Output the (x, y) coordinate of the center of the cell containing the given text.  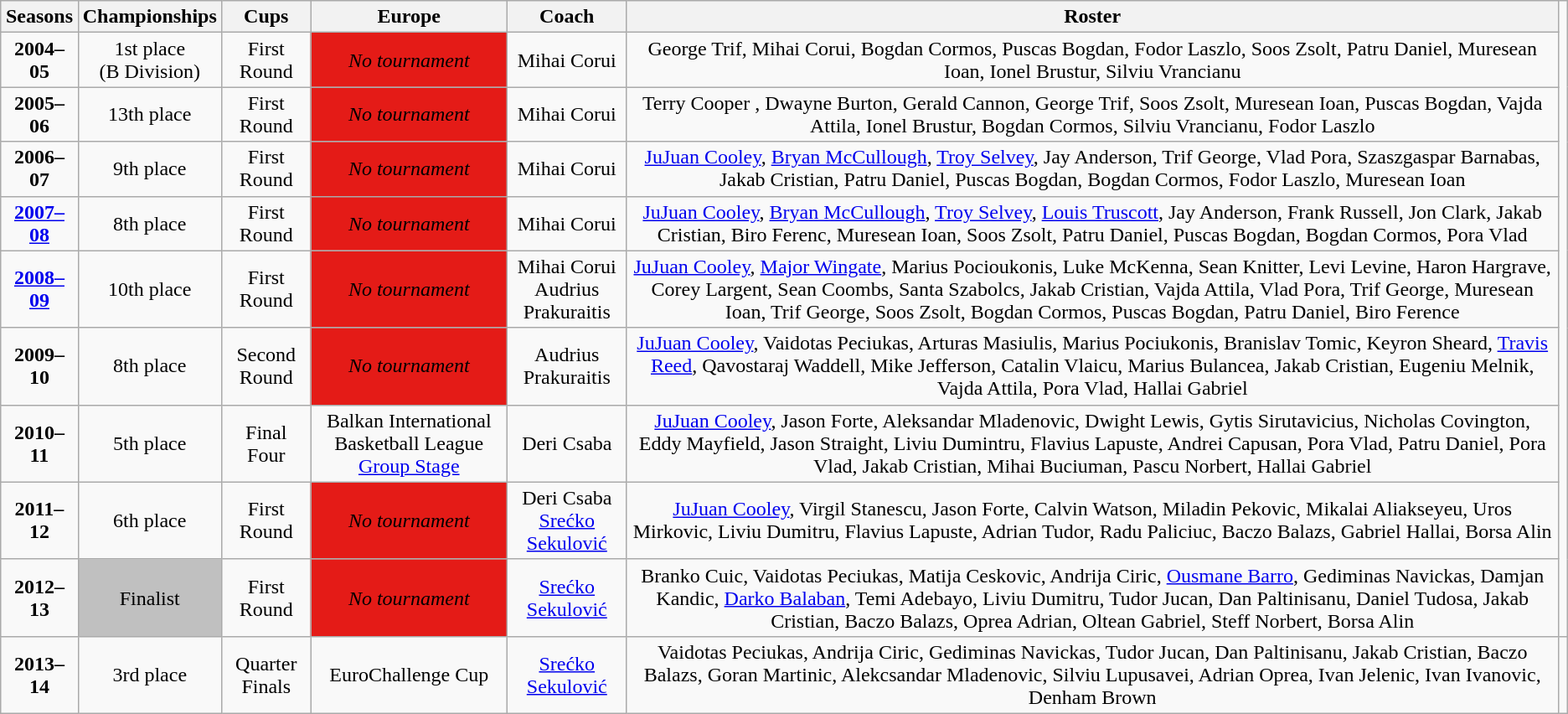
Coach (566, 17)
Mihai Corui Audrius Prakuraitis (566, 289)
Roster (1092, 17)
Balkan International Basketball LeagueGroup Stage (409, 443)
Deri Csaba Srećko Sekulović (566, 520)
EuroChallenge Cup (409, 675)
10th place (149, 289)
2010–11 (39, 443)
Audrius Prakuraitis (566, 366)
2012–13 (39, 598)
Championships (149, 17)
Deri Csaba (566, 443)
2006–07 (39, 169)
2009–10 (39, 366)
3rd place (149, 675)
Second Round (266, 366)
9th place (149, 169)
Cups (266, 17)
Europe (409, 17)
2011–12 (39, 520)
2008–09 (39, 289)
5th place (149, 443)
13th place (149, 114)
6th place (149, 520)
Quarter Finals (266, 675)
2013–14 (39, 675)
2007–08 (39, 223)
Finalist (149, 598)
1st place (B Division) (149, 60)
2004–05 (39, 60)
2005–06 (39, 114)
George Trif, Mihai Corui, Bogdan Cormos, Puscas Bogdan, Fodor Laszlo, Soos Zsolt, Patru Daniel, Muresean Ioan, Ionel Brustur, Silviu Vrancianu (1092, 60)
Seasons (39, 17)
Final Four (266, 443)
